For the text-containing cell, return its midpoint in [X, Y] coordinate format. 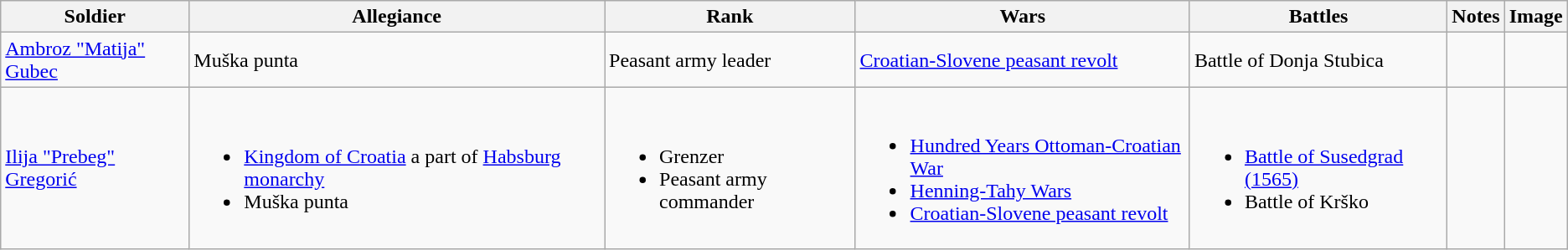
Rank [730, 17]
Battle of Susedgrad (1565)Battle of Krško [1318, 168]
GrenzerPeasant army commander [730, 168]
Wars [1022, 17]
Croatian-Slovene peasant revolt [1022, 60]
Kingdom of Croatia a part of Habsburg monarchyMuška punta [397, 168]
Ilija "Prebeg" Gregorić [95, 168]
Battles [1318, 17]
Allegiance [397, 17]
Image [1536, 17]
Notes [1476, 17]
Peasant army leader [730, 60]
Muška punta [397, 60]
Battle of Donja Stubica [1318, 60]
Ambroz "Matija" Gubec [95, 60]
Soldier [95, 17]
Hundred Years Ottoman-Croatian WarHenning-Tahy WarsCroatian-Slovene peasant revolt [1022, 168]
